Output the (x, y) coordinate of the center of the cell containing the given text.  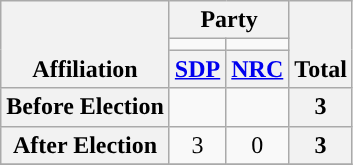
After Election (86, 145)
SDP (197, 69)
Party (228, 20)
0 (258, 145)
Before Election (86, 107)
NRC (258, 69)
Total (321, 44)
Affiliation (86, 44)
